Identify which cell holds the provided text, then report its [X, Y] central coordinate. 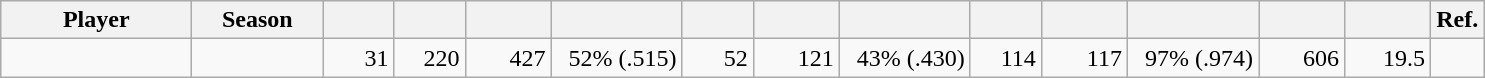
606 [1301, 58]
Ref. [1458, 20]
Player [96, 20]
220 [430, 58]
31 [358, 58]
121 [796, 58]
Season [258, 20]
114 [1006, 58]
97% (.974) [1192, 58]
427 [508, 58]
52% (.515) [616, 58]
43% (.430) [904, 58]
52 [718, 58]
19.5 [1388, 58]
117 [1084, 58]
